Detect which cell encompasses the target text, then output its (X, Y) center coordinate. 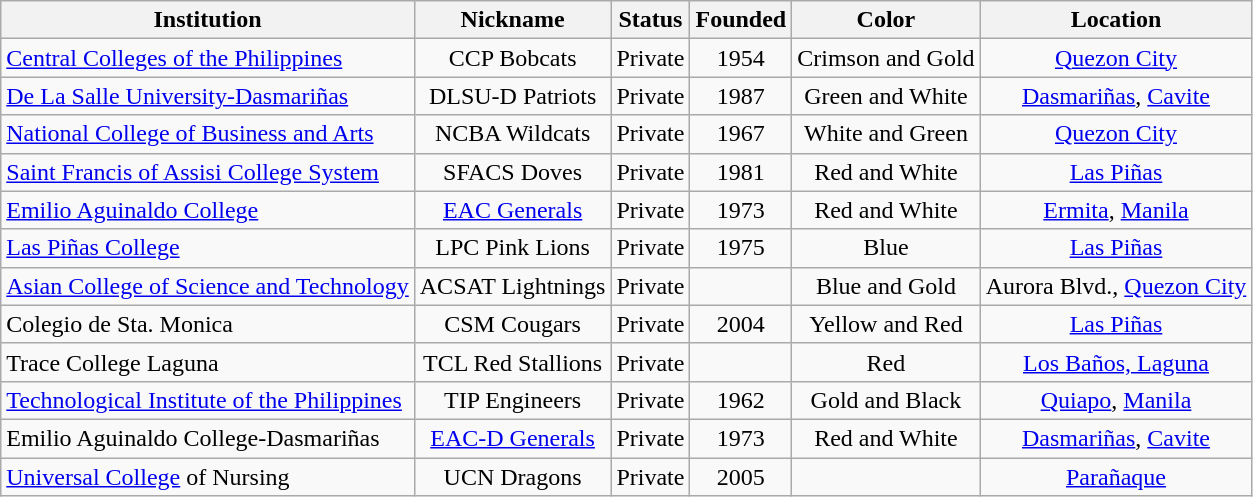
NCBA Wildcats (512, 134)
Quiapo, Manila (1116, 400)
Universal College of Nursing (208, 477)
Colegio de Sta. Monica (208, 324)
Trace College Laguna (208, 362)
Status (650, 20)
Los Baños, Laguna (1116, 362)
Parañaque (1116, 477)
CCP Bobcats (512, 58)
Emilio Aguinaldo College (208, 210)
1962 (741, 400)
2004 (741, 324)
Emilio Aguinaldo College-Dasmariñas (208, 438)
1981 (741, 172)
Aurora Blvd., Quezon City (1116, 286)
National College of Business and Arts (208, 134)
DLSU-D Patriots (512, 96)
Founded (741, 20)
Institution (208, 20)
2005 (741, 477)
1954 (741, 58)
Asian College of Science and Technology (208, 286)
EAC Generals (512, 210)
De La Salle University-Dasmariñas (208, 96)
Las Piñas College (208, 248)
Green and White (886, 96)
Technological Institute of the Philippines (208, 400)
Blue (886, 248)
EAC-D Generals (512, 438)
1975 (741, 248)
ACSAT Lightnings (512, 286)
Ermita, Manila (1116, 210)
Color (886, 20)
LPC Pink Lions (512, 248)
Red (886, 362)
Gold and Black (886, 400)
Blue and Gold (886, 286)
Saint Francis of Assisi College System (208, 172)
Central Colleges of the Philippines (208, 58)
TIP Engineers (512, 400)
Nickname (512, 20)
Crimson and Gold (886, 58)
Yellow and Red (886, 324)
1967 (741, 134)
UCN Dragons (512, 477)
TCL Red Stallions (512, 362)
Location (1116, 20)
SFACS Doves (512, 172)
White and Green (886, 134)
1987 (741, 96)
CSM Cougars (512, 324)
